Capture the cell that displays the provided text and extract its (X, Y) central coordinate. 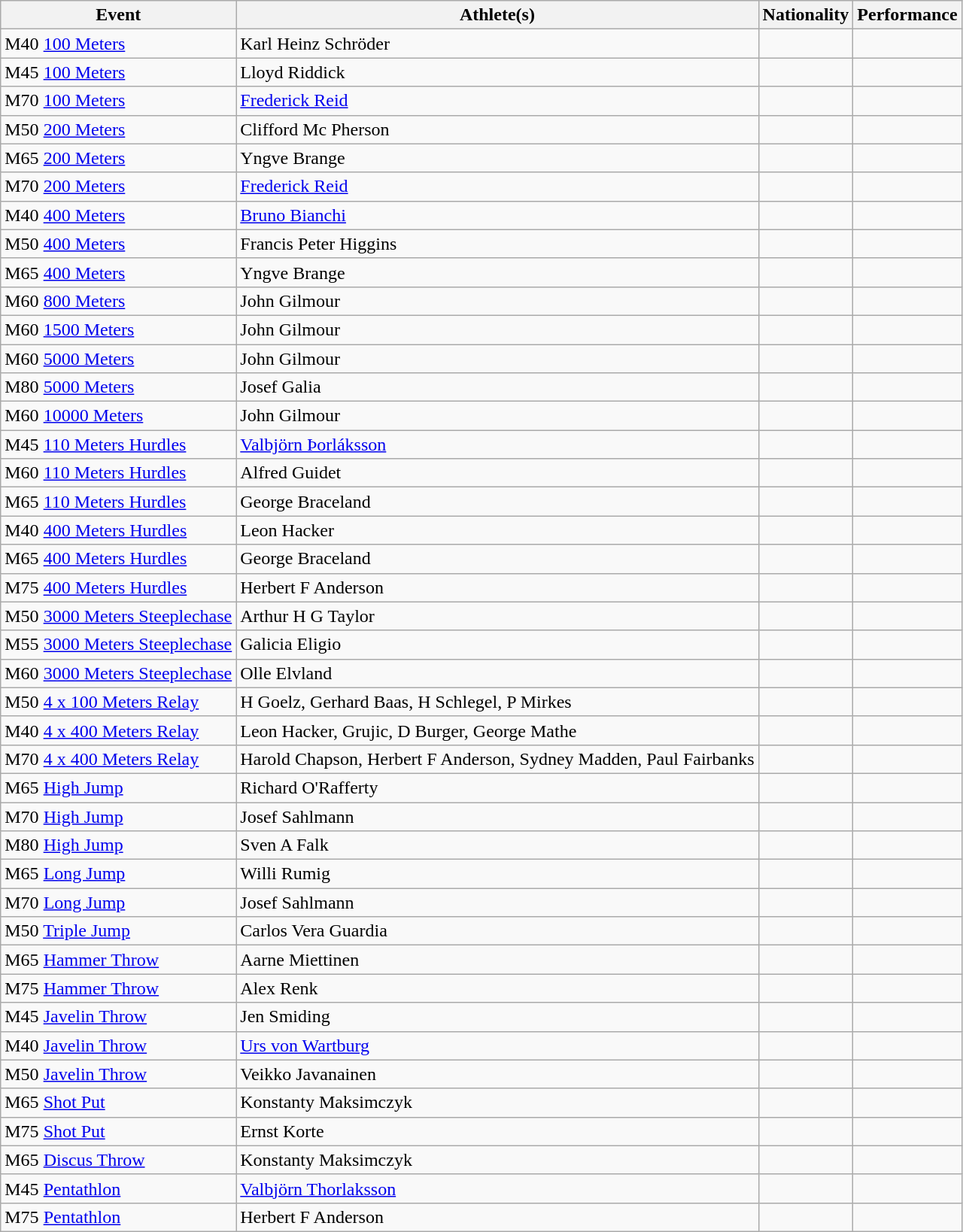
M70 4 x 400 Meters Relay (119, 759)
M55 3000 Meters Steeplechase (119, 645)
Alfred Guidet (497, 473)
Richard O'Rafferty (497, 787)
Karl Heinz Schröder (497, 44)
Leon Hacker, Grujic, D Burger, George Mathe (497, 730)
Ernst Korte (497, 1131)
Bruno Bianchi (497, 215)
H Goelz, Gerhard Baas, H Schlegel, P Mirkes (497, 702)
Willi Rumig (497, 874)
M50 Triple Jump (119, 931)
M75 400 Meters Hurdles (119, 587)
M65 400 Meters Hurdles (119, 559)
M65 Discus Throw (119, 1160)
M40 400 Meters Hurdles (119, 530)
M45 100 Meters (119, 72)
M40 Javelin Throw (119, 1045)
Josef Galia (497, 387)
M50 3000 Meters Steeplechase (119, 616)
Leon Hacker (497, 530)
M40 4 x 400 Meters Relay (119, 730)
M65 Hammer Throw (119, 960)
Event (119, 15)
M50 4 x 100 Meters Relay (119, 702)
Performance (907, 15)
Aarne Miettinen (497, 960)
M70 200 Meters (119, 187)
Clifford Mc Pherson (497, 129)
M60 3000 Meters Steeplechase (119, 673)
Arthur H G Taylor (497, 616)
M40 100 Meters (119, 44)
M80 5000 Meters (119, 387)
Olle Elvland (497, 673)
M40 400 Meters (119, 215)
Veikko Javanainen (497, 1074)
M65 High Jump (119, 787)
Carlos Vera Guardia (497, 931)
M80 High Jump (119, 845)
M65 110 Meters Hurdles (119, 502)
Francis Peter Higgins (497, 244)
M65 200 Meters (119, 158)
M60 110 Meters Hurdles (119, 473)
M60 800 Meters (119, 301)
M65 400 Meters (119, 272)
Lloyd Riddick (497, 72)
M60 1500 Meters (119, 329)
M50 200 Meters (119, 129)
M70 High Jump (119, 816)
M70 Long Jump (119, 903)
M70 100 Meters (119, 101)
M50 Javelin Throw (119, 1074)
Urs von Wartburg (497, 1045)
M65 Long Jump (119, 874)
Harold Chapson, Herbert F Anderson, Sydney Madden, Paul Fairbanks (497, 759)
M75 Hammer Throw (119, 988)
M50 400 Meters (119, 244)
Valbjörn Þorláksson (497, 445)
M65 Shot Put (119, 1103)
M75 Shot Put (119, 1131)
Jen Smiding (497, 1017)
M45 Javelin Throw (119, 1017)
Galicia Eligio (497, 645)
M75 Pentathlon (119, 1217)
Sven A Falk (497, 845)
Alex Renk (497, 988)
M45 110 Meters Hurdles (119, 445)
Athlete(s) (497, 15)
M45 Pentathlon (119, 1188)
Nationality (806, 15)
Valbjörn Thorlaksson (497, 1188)
M60 5000 Meters (119, 359)
M60 10000 Meters (119, 416)
